For the text-containing cell, return its midpoint in (X, Y) coordinate format. 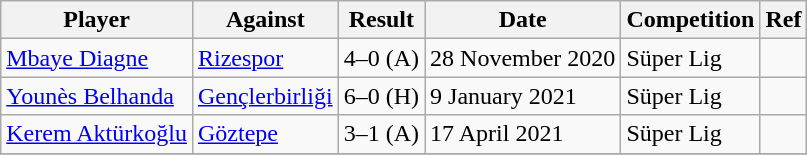
Gençlerbirliği (265, 96)
Rizespor (265, 58)
Kerem Aktürkoğlu (97, 134)
3–1 (A) (381, 134)
Player (97, 20)
6–0 (H) (381, 96)
Result (381, 20)
Mbaye Diagne (97, 58)
28 November 2020 (523, 58)
Date (523, 20)
Ref (784, 20)
17 April 2021 (523, 134)
Against (265, 20)
Competition (690, 20)
4–0 (A) (381, 58)
Göztepe (265, 134)
9 January 2021 (523, 96)
Younès Belhanda (97, 96)
